Capture the cell that displays the provided text and extract its (X, Y) central coordinate. 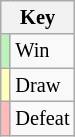
Draw (42, 85)
Key (38, 17)
Defeat (42, 118)
Win (42, 51)
